Search for the cell housing the specified text and yield its [x, y] center coordinate. 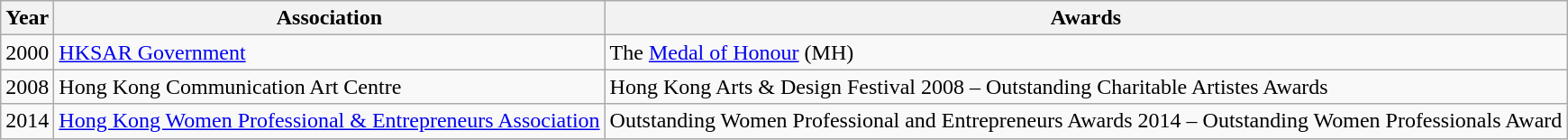
Hong Kong Women Professional & Entrepreneurs Association [330, 121]
Hong Kong Arts & Design Festival 2008 – Outstanding Charitable Artistes Awards [1086, 87]
Year [27, 18]
HKSAR Government [330, 52]
Awards [1086, 18]
Association [330, 18]
Outstanding Women Professional and Entrepreneurs Awards 2014 – Outstanding Women Professionals Award [1086, 121]
The Medal of Honour (MH) [1086, 52]
2014 [27, 121]
2000 [27, 52]
Hong Kong Communication Art Centre [330, 87]
2008 [27, 87]
